From the cell containing the given text, extract its center point as [X, Y] coordinate. 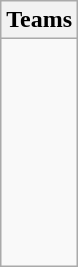
Teams [40, 20]
